Search for the cell housing the specified text and yield its [x, y] center coordinate. 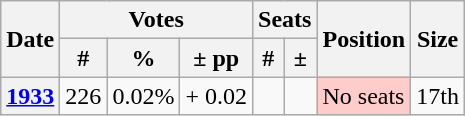
0.02% [144, 96]
Seats [285, 20]
1933 [30, 96]
± pp [216, 58]
Size [438, 39]
Votes [156, 20]
+ 0.02 [216, 96]
± [300, 58]
% [144, 58]
No seats [364, 96]
Position [364, 39]
17th [438, 96]
Date [30, 39]
226 [84, 96]
